For the text-containing cell, return its midpoint in [x, y] coordinate format. 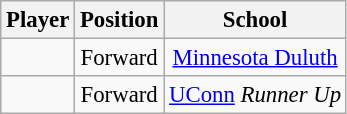
Player [38, 20]
UConn Runner Up [256, 95]
School [256, 20]
Minnesota Duluth [256, 58]
Position [120, 20]
